Pinpoint the cell where the given text exists, returning its (X, Y) midpoint coordinate. 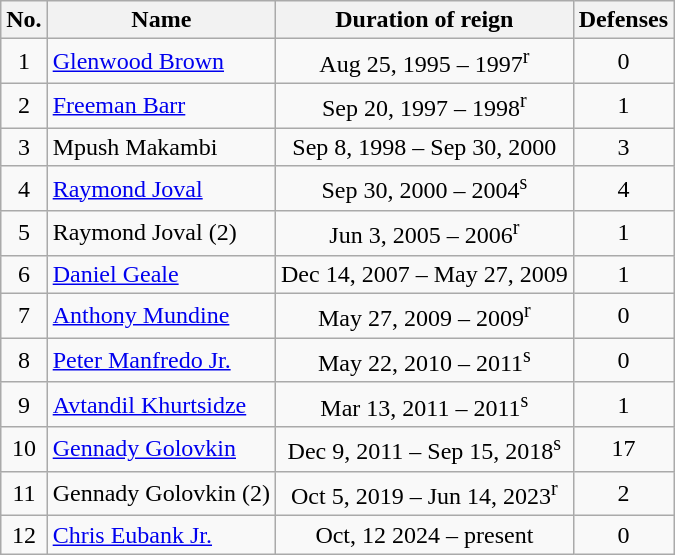
Sep 8, 1998 – Sep 30, 2000 (425, 147)
7 (24, 316)
No. (24, 20)
6 (24, 274)
Gennady Golovkin (161, 450)
8 (24, 360)
10 (24, 450)
11 (24, 494)
Oct 5, 2019 – Jun 14, 2023r (425, 494)
Aug 25, 1995 – 1997r (425, 62)
Mpush Makambi (161, 147)
Raymond Joval (161, 188)
12 (24, 535)
Name (161, 20)
Avtandil Khurtsidze (161, 404)
Raymond Joval (2) (161, 234)
Defenses (623, 20)
Sep 20, 1997 – 1998r (425, 106)
Freeman Barr (161, 106)
Chris Eubank Jr. (161, 535)
Peter Manfredo Jr. (161, 360)
5 (24, 234)
Sep 30, 2000 – 2004s (425, 188)
17 (623, 450)
Duration of reign (425, 20)
Oct, 12 2024 – present (425, 535)
Mar 13, 2011 – 2011s (425, 404)
May 27, 2009 – 2009r (425, 316)
May 22, 2010 – 2011s (425, 360)
Anthony Mundine (161, 316)
Gennady Golovkin (2) (161, 494)
Dec 14, 2007 – May 27, 2009 (425, 274)
Jun 3, 2005 – 2006r (425, 234)
9 (24, 404)
Dec 9, 2011 – Sep 15, 2018s (425, 450)
Glenwood Brown (161, 62)
Daniel Geale (161, 274)
